Scan for the cell matching the given text and deliver its [X, Y] coordinate at center. 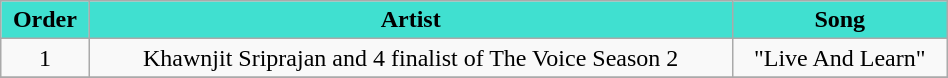
Artist [410, 20]
Khawnjit Sriprajan and 4 finalist of The Voice Season 2 [410, 58]
"Live And Learn" [840, 58]
Order [45, 20]
1 [45, 58]
Song [840, 20]
